Return (x, y) of the center of cell containing provided text 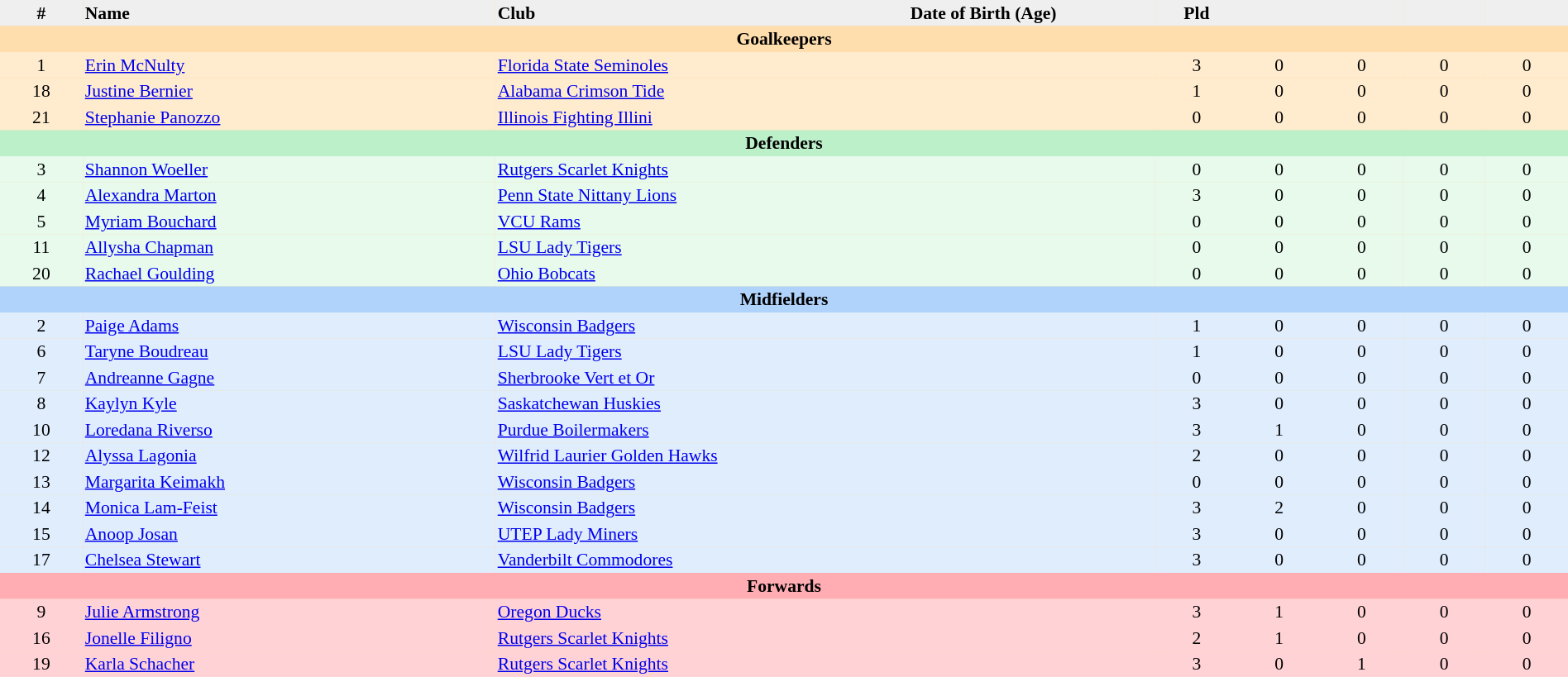
Alabama Crimson Tide (701, 91)
Chelsea Stewart (289, 560)
Alexandra Marton (289, 195)
Forwards (784, 586)
Paige Adams (289, 326)
VCU Rams (701, 222)
Loredana Riverso (289, 430)
8 (41, 403)
21 (41, 117)
7 (41, 378)
Wilfrid Laurier Golden Hawks (701, 456)
Kaylyn Kyle (289, 403)
Vanderbilt Commodores (701, 560)
Margarita Keimakh (289, 482)
Rachael Goulding (289, 274)
13 (41, 482)
Erin McNulty (289, 65)
Shannon Woeller (289, 169)
10 (41, 430)
20 (41, 274)
4 (41, 195)
16 (41, 638)
Goalkeepers (784, 40)
15 (41, 534)
Ohio Bobcats (701, 274)
17 (41, 560)
Justine Bernier (289, 91)
Pld (1197, 13)
5 (41, 222)
Allysha Chapman (289, 248)
Florida State Seminoles (701, 65)
UTEP Lady Miners (701, 534)
Andreanne Gagne (289, 378)
Julie Armstrong (289, 612)
Purdue Boilermakers (701, 430)
Sherbrooke Vert et Or (701, 378)
Illinois Fighting Illini (701, 117)
Saskatchewan Huskies (701, 403)
12 (41, 456)
Alyssa Lagonia (289, 456)
Anoop Josan (289, 534)
Jonelle Filigno (289, 638)
11 (41, 248)
# (41, 13)
Oregon Ducks (701, 612)
18 (41, 91)
Stephanie Panozzo (289, 117)
6 (41, 352)
Taryne Boudreau (289, 352)
Club (701, 13)
Monica Lam-Feist (289, 508)
Myriam Bouchard (289, 222)
Name (289, 13)
14 (41, 508)
Midfielders (784, 299)
Penn State Nittany Lions (701, 195)
Date of Birth (Age) (1032, 13)
Defenders (784, 144)
9 (41, 612)
